Output the (x, y) coordinate of the center of the cell containing the given text.  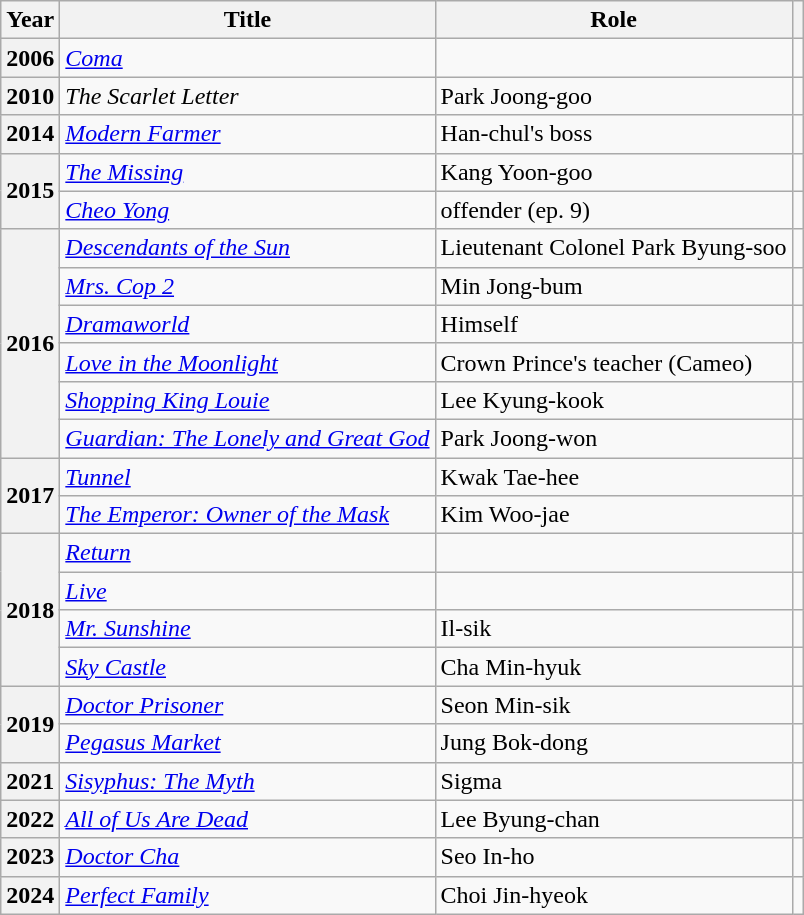
Seon Min-sik (614, 705)
Park Joong-goo (614, 96)
2022 (30, 819)
Cha Min-hyuk (614, 667)
Mrs. Cop 2 (248, 286)
Doctor Prisoner (248, 705)
Tunnel (248, 477)
Sky Castle (248, 667)
The Missing (248, 172)
Coma (248, 58)
Live (248, 591)
Lee Byung-chan (614, 819)
Perfect Family (248, 895)
Choi Jin-hyeok (614, 895)
The Scarlet Letter (248, 96)
Kim Woo-jae (614, 515)
Jung Bok-dong (614, 743)
2010 (30, 96)
Doctor Cha (248, 857)
Pegasus Market (248, 743)
Seo In-ho (614, 857)
Sigma (614, 781)
2024 (30, 895)
2021 (30, 781)
Min Jong-bum (614, 286)
Himself (614, 324)
Cheo Yong (248, 210)
2006 (30, 58)
The Emperor: Owner of the Mask (248, 515)
Mr. Sunshine (248, 629)
Kwak Tae-hee (614, 477)
2017 (30, 496)
offender (ep. 9) (614, 210)
Modern Farmer (248, 134)
Lee Kyung-kook (614, 400)
2018 (30, 610)
Role (614, 20)
Shopping King Louie (248, 400)
Dramaworld (248, 324)
2014 (30, 134)
Title (248, 20)
All of Us Are Dead (248, 819)
2019 (30, 724)
Park Joong-won (614, 438)
2015 (30, 191)
Kang Yoon-goo (614, 172)
Crown Prince's teacher (Cameo) (614, 362)
Il-sik (614, 629)
Love in the Moonlight (248, 362)
Guardian: The Lonely and Great God (248, 438)
Descendants of the Sun (248, 248)
Year (30, 20)
Sisyphus: The Myth (248, 781)
2016 (30, 343)
2023 (30, 857)
Lieutenant Colonel Park Byung-soo (614, 248)
Return (248, 553)
Han-chul's boss (614, 134)
